Detect which cell encompasses the target text, then output its (x, y) center coordinate. 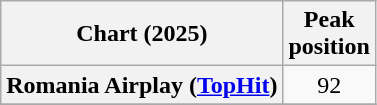
92 (329, 85)
Romania Airplay (TopHit) (142, 85)
Chart (2025) (142, 34)
Peakposition (329, 34)
